Identify which cell holds the provided text, then report its (x, y) central coordinate. 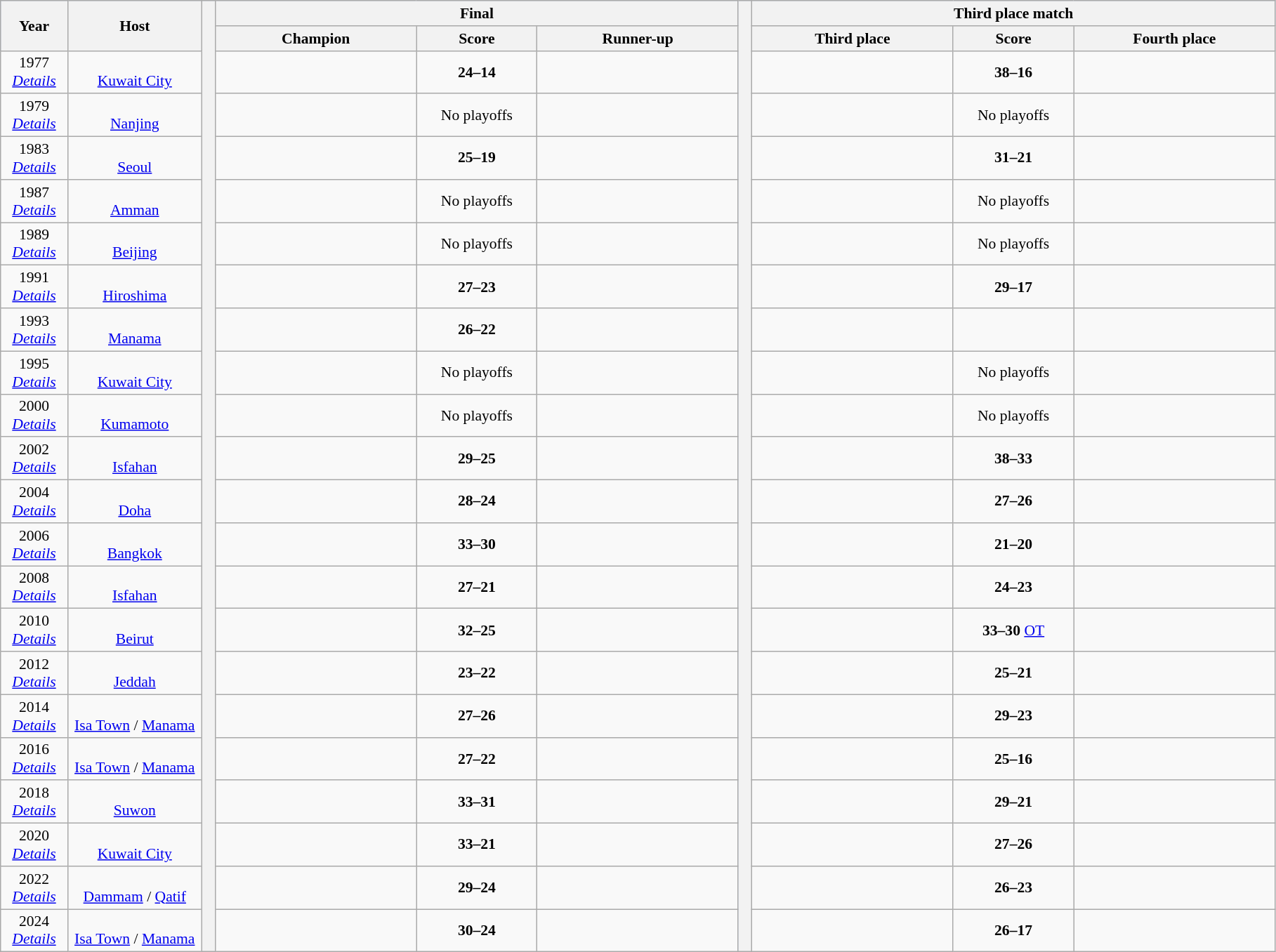
Suwon (135, 802)
24–14 (477, 72)
32–25 (477, 630)
1977Details (34, 72)
29–21 (1013, 802)
2018Details (34, 802)
23–22 (477, 673)
29–17 (1013, 286)
Jeddah (135, 673)
Manama (135, 330)
2014Details (34, 716)
Amman (135, 201)
2016Details (34, 758)
2024Details (34, 931)
Bangkok (135, 545)
2022Details (34, 887)
Host (135, 25)
1991Details (34, 286)
29–24 (477, 887)
2004Details (34, 501)
Runner-up (638, 39)
1983Details (34, 159)
33–31 (477, 802)
21–20 (1013, 545)
30–24 (477, 931)
1993Details (34, 330)
26–23 (1013, 887)
25–19 (477, 159)
25–21 (1013, 673)
Dammam / Qatif (135, 887)
38–16 (1013, 72)
31–21 (1013, 159)
Doha (135, 501)
27–21 (477, 587)
27–23 (477, 286)
29–23 (1013, 716)
2006Details (34, 545)
Third place match (1014, 13)
27–22 (477, 758)
26–17 (1013, 931)
28–24 (477, 501)
1987Details (34, 201)
38–33 (1013, 459)
24–23 (1013, 587)
Hiroshima (135, 286)
2000Details (34, 416)
Final (476, 13)
33–30 (477, 545)
Kumamoto (135, 416)
1989Details (34, 244)
Beirut (135, 630)
26–22 (477, 330)
Year (34, 25)
Fourth place (1174, 39)
2010Details (34, 630)
1995Details (34, 372)
29–25 (477, 459)
2012Details (34, 673)
Nanjing (135, 115)
2002Details (34, 459)
2020Details (34, 845)
Champion (316, 39)
Seoul (135, 159)
33–21 (477, 845)
Third place (853, 39)
1979Details (34, 115)
25–16 (1013, 758)
2008Details (34, 587)
33–30 OT (1013, 630)
Beijing (135, 244)
